Capture the cell that displays the provided text and extract its (X, Y) central coordinate. 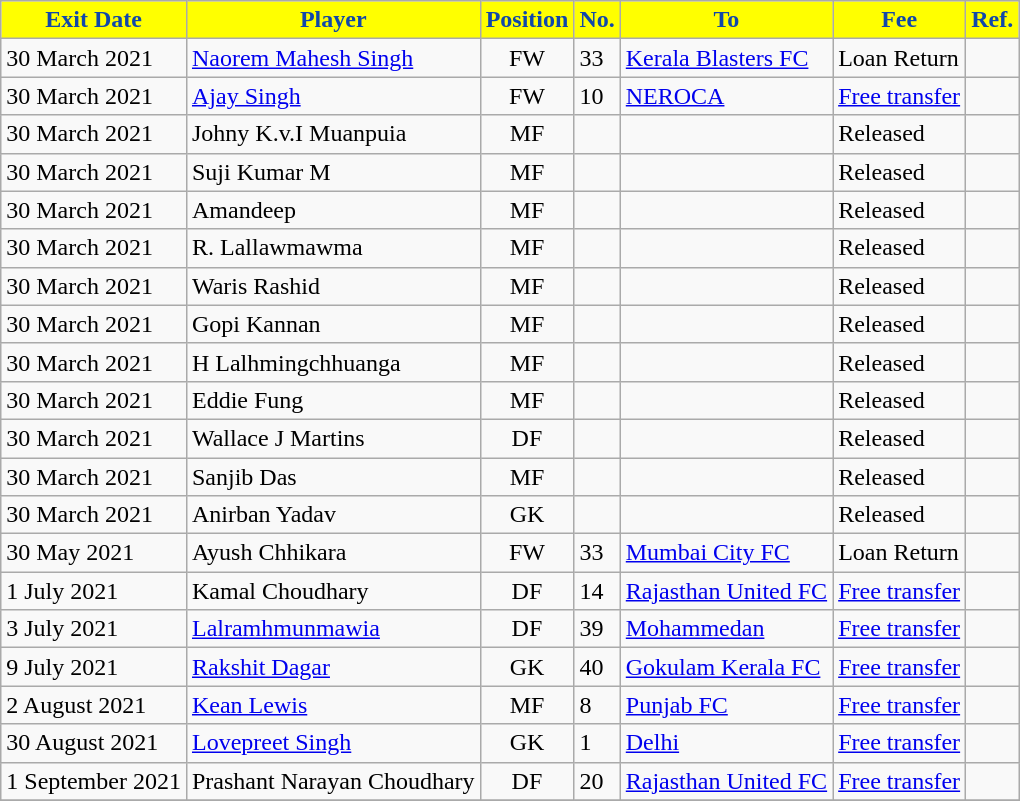
20 (597, 781)
Delhi (726, 743)
NEROCA (726, 96)
1 September 2021 (94, 781)
H Lalhmingchhuanga (333, 362)
Ajay Singh (333, 96)
10 (597, 96)
2 August 2021 (94, 705)
Ref. (992, 20)
R. Lallawmawma (333, 248)
Rakshit Dagar (333, 667)
Johny K.v.I Muanpuia (333, 134)
No. (597, 20)
9 July 2021 (94, 667)
Prashant Narayan Choudhary (333, 781)
Gokulam Kerala FC (726, 667)
Suji Kumar M (333, 172)
40 (597, 667)
Punjab FC (726, 705)
Player (333, 20)
Wallace J Martins (333, 438)
3 July 2021 (94, 629)
Fee (900, 20)
14 (597, 591)
Naorem Mahesh Singh (333, 58)
Amandeep (333, 210)
Lovepreet Singh (333, 743)
Exit Date (94, 20)
1 July 2021 (94, 591)
Kerala Blasters FC (726, 58)
30 August 2021 (94, 743)
30 May 2021 (94, 553)
To (726, 20)
Ayush Chhikara (333, 553)
Anirban Yadav (333, 515)
Gopi Kannan (333, 324)
Eddie Fung (333, 400)
Waris Rashid (333, 286)
Mumbai City FC (726, 553)
39 (597, 629)
Sanjib Das (333, 477)
Lalramhmunmawia (333, 629)
Mohammedan (726, 629)
Kamal Choudhary (333, 591)
Position (527, 20)
8 (597, 705)
Kean Lewis (333, 705)
1 (597, 743)
